From the cell containing the given text, extract its center point as (X, Y) coordinate. 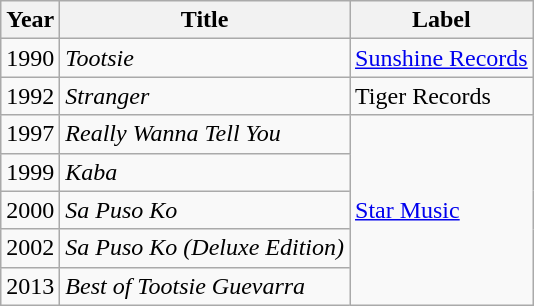
Star Music (442, 210)
1990 (30, 58)
2013 (30, 286)
2000 (30, 210)
Sunshine Records (442, 58)
Sa Puso Ko (205, 210)
Label (442, 20)
2002 (30, 248)
Year (30, 20)
1999 (30, 172)
Title (205, 20)
Tiger Records (442, 96)
1997 (30, 134)
1992 (30, 96)
Stranger (205, 96)
Kaba (205, 172)
Tootsie (205, 58)
Sa Puso Ko (Deluxe Edition) (205, 248)
Best of Tootsie Guevarra (205, 286)
Really Wanna Tell You (205, 134)
